Provide the (x, y) coordinate of the cell's center where the given text is located.  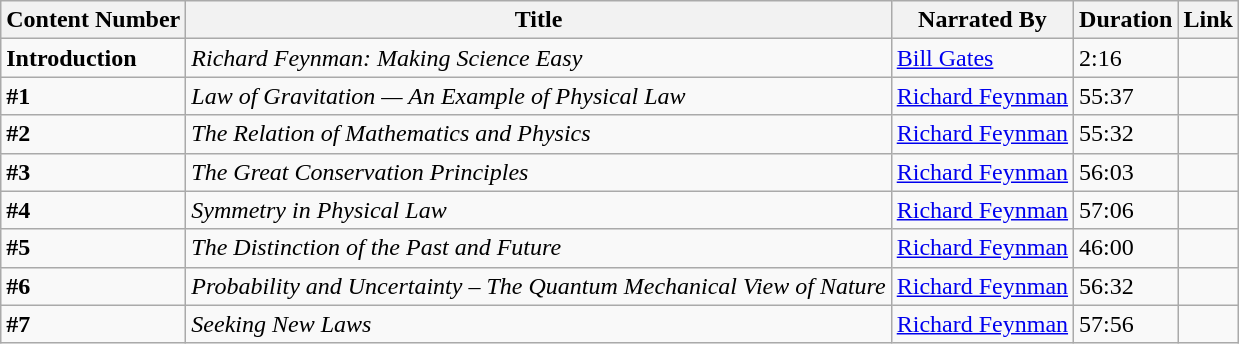
#1 (94, 96)
Bill Gates (982, 58)
Richard Feynman: Making Science Easy (538, 58)
Title (538, 20)
Introduction (94, 58)
46:00 (1126, 248)
2:16 (1126, 58)
#3 (94, 172)
Narrated By (982, 20)
Seeking New Laws (538, 324)
#6 (94, 286)
#4 (94, 210)
57:06 (1126, 210)
Content Number (94, 20)
#5 (94, 248)
Symmetry in Physical Law (538, 210)
56:03 (1126, 172)
The Relation of Mathematics and Physics (538, 134)
Probability and Uncertainty – The Quantum Mechanical View of Nature (538, 286)
The Distinction of the Past and Future (538, 248)
Duration (1126, 20)
57:56 (1126, 324)
Link (1208, 20)
56:32 (1126, 286)
#7 (94, 324)
The Great Conservation Principles (538, 172)
Law of Gravitation — An Example of Physical Law (538, 96)
55:32 (1126, 134)
55:37 (1126, 96)
#2 (94, 134)
